Extract the [X, Y] coordinate from the center of the cell holding the provided text.  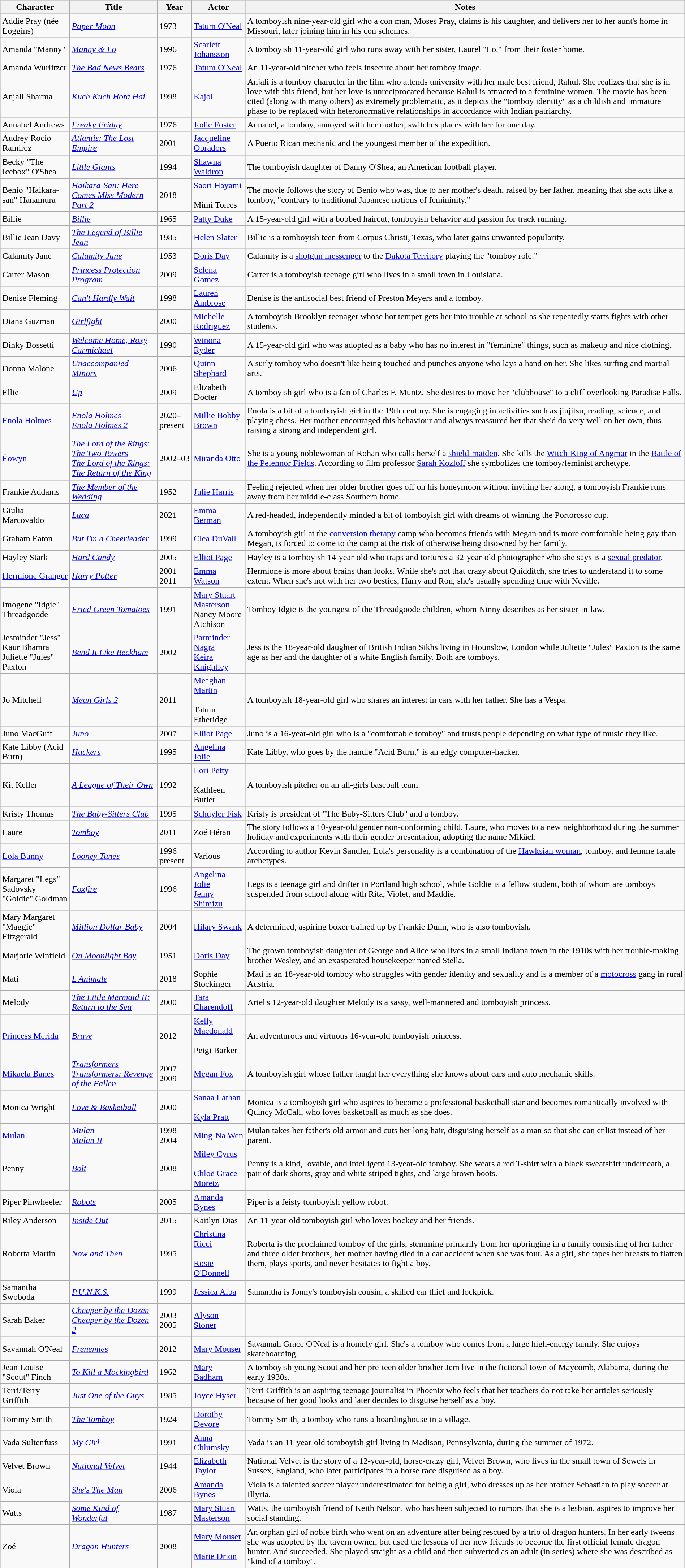
Elizabeth Taylor [219, 1466]
Selena Gomez [219, 274]
Zoé [35, 1546]
A tomboyish 18-year-old girl who shares an interest in cars with her father. She has a Vespa. [465, 700]
Freaky Friday [113, 125]
Miley CyrusChloë Grace Moretz [219, 1169]
Bolt [113, 1169]
Viola is a talented soccer player underestimated for being a girl, who dresses up as her brother Sebastian to play soccer at Illyria. [465, 1489]
Imogene "Idgie" Threadgoode [35, 609]
Girlfight [113, 321]
Billie Jean Davy [35, 237]
Billie is a tomboyish teen from Corpus Christi, Texas, who later gains unwanted popularity. [465, 237]
Christina RicciRosie O'Donnell [219, 1254]
Quinn Shephard [219, 368]
Lori PettyKathleen Butler [219, 785]
Piper is a feisty tomboyish yellow robot. [465, 1202]
1987 [174, 1513]
1944 [174, 1466]
Kelly MacdonaldPeigi Barker [219, 1036]
The Bad News Bears [113, 68]
Anna Chlumsky [219, 1442]
The tomboyish daughter of Danny O'Shea, an American football player. [465, 167]
1965 [174, 218]
Clea DuVall [219, 539]
Audrey Rocio Ramirez [35, 143]
Graham Eaton [35, 539]
1992 [174, 785]
Benio "Haikara-san" Hanamura [35, 195]
Monica Wright [35, 1107]
Love & Basketball [113, 1107]
Tommy Smith [35, 1419]
Kajol [219, 96]
Savannah Grace O'Neal is a homely girl. She's a tomboy who comes from a large high-energy family. She enjoys skateboarding. [465, 1348]
Tomboy [113, 832]
Viola [35, 1489]
Cheaper by the DozenCheaper by the Dozen 2 [113, 1320]
Harry Potter [113, 576]
Michelle Rodriguez [219, 321]
A 15-year-old girl who was adopted as a baby who has no interest in "feminine" things, such as makeup and nice clothing. [465, 345]
2001–2011 [174, 576]
P.U.N.K.S. [113, 1292]
Emma Watson [219, 576]
Mary Badham [219, 1372]
1952 [174, 492]
Inside Out [113, 1221]
Emma Berman [219, 515]
Princess Protection Program [113, 274]
Parminder NagraKeira Knightley [219, 652]
Hermione Granger [35, 576]
Juno is a 16-year-old girl who is a "comfortable tomboy" and trusts people depending on what type of music they like. [465, 733]
Unaccompanied Minors [113, 368]
1994 [174, 167]
Kuch Kuch Hota Hai [113, 96]
Sarah Baker [35, 1320]
A tomboyish Brooklyn teenager whose hot temper gets her into trouble at school as she repeatedly starts fights with other students. [465, 321]
Dragon Hunters [113, 1546]
MulanMulan II [113, 1135]
Hilary Swank [219, 927]
Kaitlyn Dias [219, 1221]
Enola Holmes [35, 420]
A determined, aspiring boxer trained up by Frankie Dunn, who is also tomboyish. [465, 927]
Jessica Alba [219, 1292]
2002 [174, 652]
Miranda Otto [219, 459]
Sanaa LathanKyla Pratt [219, 1107]
Piper Pinwheeler [35, 1202]
Kristy is president of "The Baby-Sitters Club" and a tomboy. [465, 814]
Meaghan MartinTatum Etheridge [219, 700]
Mary Stuart Masterson [219, 1513]
Jean Louise "Scout" Finch [35, 1372]
A 15-year-old girl with a bobbed haircut, tomboyish behavior and passion for track running. [465, 218]
20032005 [174, 1320]
Zoé Héran [219, 832]
Dorothy Devore [219, 1419]
Éowyn [35, 459]
Robots [113, 1202]
The Little Mermaid II: Return to the Sea [113, 1002]
Title [113, 7]
The Baby-Sitters Club [113, 814]
Mikaela Banes [35, 1074]
Addie Pray (née Loggins) [35, 26]
Annabel Andrews [35, 125]
Ming-Na Wen [219, 1135]
2020–present [174, 420]
Winona Ryder [219, 345]
Carter Mason [35, 274]
Ellie [35, 392]
Hayley is a tomboyish 14-year-old who traps and tortures a 32-year-old photographer who she says is a sexual predator. [465, 557]
Character [35, 7]
Vada is an 11-year-old tomboyish girl living in Madison, Pennsylvania, during the summer of 1972. [465, 1442]
Fried Green Tomatoes [113, 609]
Kate Libby, who goes by the handle "Acid Burn," is an edgy computer-hacker. [465, 752]
Alyson Stoner [219, 1320]
Becky "The Icebox" O'Shea [35, 167]
Looney Tunes [113, 856]
Frenemies [113, 1348]
Mary Margaret "Maggie" Fitzgerald [35, 927]
Princess Merida [35, 1036]
Margaret "Legs" Sadovsky"Goldie" Goldman [35, 889]
Mary Mouser [219, 1348]
Kate Libby (Acid Burn) [35, 752]
1990 [174, 345]
Jesminder "Jess" Kaur BhamraJuliette "Jules" Paxton [35, 652]
Watts, the tomboyish friend of Keith Nelson, who has been subjected to rumors that she is a lesbian, aspires to improve her social standing. [465, 1513]
Amanda Wurlitzer [35, 68]
Helen Slater [219, 237]
Frankie Addams [35, 492]
Juno MacGuff [35, 733]
A surly tomboy who doesn't like being touched and punches anyone who lays a hand on her. She likes surfing and martial arts. [465, 368]
Patty Duke [219, 218]
My Girl [113, 1442]
Ariel's 12-year-old daughter Melody is a sassy, well-mannered and tomboyish princess. [465, 1002]
1996–present [174, 856]
2004 [174, 927]
Brave [113, 1036]
Julie Harris [219, 492]
2007 [174, 733]
Mean Girls 2 [113, 700]
Mati [35, 979]
A red-headed, independently minded a bit of tomboyish girl with dreams of winning the Portorosso cup. [465, 515]
Jacqueline Obradors [219, 143]
Atlantis: The Lost Empire [113, 143]
Jo Mitchell [35, 700]
Denise is the antisocial best friend of Preston Meyers and a tomboy. [465, 298]
An adventurous and virtuous 16-year-old tomboyish princess. [465, 1036]
1973 [174, 26]
Samantha Swoboda [35, 1292]
1951 [174, 956]
Diana Guzman [35, 321]
Denise Fleming [35, 298]
National Velvet [113, 1466]
An 11-year-old tomboyish girl who loves hockey and her friends. [465, 1221]
Laure [35, 832]
A tomboyish girl who is a fan of Charles F. Muntz. She desires to move her "clubhouse" to a cliff overlooking Paradise Falls. [465, 392]
Elizabeth Docter [219, 392]
Megan Fox [219, 1074]
Watts [35, 1513]
Carter is a tomboyish teenage girl who lives in a small town in Louisiana. [465, 274]
Calamity is a shotgun messenger to the Dakota Territory playing the "tomboy role." [465, 256]
The Member of the Wedding [113, 492]
Haikara-San: Here Comes Miss Modern Part 2 [113, 195]
Year [174, 7]
1924 [174, 1419]
Hayley Stark [35, 557]
Joyce Hyser [219, 1395]
Shawna Waldron [219, 167]
Tara Charendoff [219, 1002]
To Kill a Mockingbird [113, 1372]
Roberta Martin [35, 1254]
Saori HayamiMimi Torres [219, 195]
Mary Stuart MastersonNancy Moore Atchison [219, 609]
Kit Keller [35, 785]
Riley Anderson [35, 1221]
The Tomboy [113, 1419]
Little Giants [113, 167]
Bend It Like Beckham [113, 652]
Scarlett Johansson [219, 49]
A tomboyish young Scout and her pre-teen older brother Jem live in the fictional town of Maycomb, Alabama, during the early 1930s. [465, 1372]
Jodie Foster [219, 125]
Lola Bunny [35, 856]
Can't Hardly Wait [113, 298]
Paper Moon [113, 26]
Juno [113, 733]
Millie Bobby Brown [219, 420]
1962 [174, 1372]
Dinky Bossetti [35, 345]
On Moonlight Bay [113, 956]
Hackers [113, 752]
Kristy Thomas [35, 814]
But I'm a Cheerleader [113, 539]
Velvet Brown [35, 1466]
Manny & Lo [113, 49]
A tomboyish girl whose father taught her everything she knows about cars and auto mechanic skills. [465, 1074]
Terri/Terry Griffith [35, 1395]
Mati is an 18-year-old tomboy who struggles with gender identity and sexuality and is a member of a motocross gang in rural Austria. [465, 979]
2021 [174, 515]
Penny [35, 1169]
Notes [465, 7]
Annabel, a tomboy, annoyed with her mother, switches places with her for one day. [465, 125]
Donna Malone [35, 368]
Luca [113, 515]
Some Kind of Wonderful [113, 1513]
Vada Sultenfuss [35, 1442]
Giulia Marcovaldo [35, 515]
Angelina JolieJenny Shimizu [219, 889]
Tomboy Idgie is the youngest of the Threadgoode children, whom Ninny describes as her sister-in-law. [465, 609]
The Lord of the Rings: The Two TowersThe Lord of the Rings: The Return of the King [113, 459]
Lauren Ambrose [219, 298]
Tommy Smith, a tomboy who runs a boardinghouse in a village. [465, 1419]
L'Animale [113, 979]
Up [113, 392]
Million Dollar Baby [113, 927]
1953 [174, 256]
Samantha is Jonny's tomboyish cousin, a skilled car thief and lockpick. [465, 1292]
According to author Kevin Sandler, Lola's personality is a combination of the Hawksian woman, tomboy, and femme fatale archetypes. [465, 856]
Melody [35, 1002]
Mulan [35, 1135]
Various [219, 856]
Amanda "Manny" [35, 49]
Sophie Stockinger [219, 979]
A Puerto Rican mechanic and the youngest member of the expedition. [465, 143]
Welcome Home, Roxy Carmichael [113, 345]
A League of Their Own [113, 785]
A tomboyish pitcher on an all-girls baseball team. [465, 785]
An 11-year-old pitcher who feels insecure about her tomboy image. [465, 68]
Actor [219, 7]
20072009 [174, 1074]
Just One of the Guys [113, 1395]
Foxfire [113, 889]
The Legend of Billie Jean [113, 237]
2015 [174, 1221]
2002–03 [174, 459]
Hard Candy [113, 557]
Angelina Jolie [219, 752]
Now and Then [113, 1254]
19982004 [174, 1135]
2001 [174, 143]
Mulan takes her father's old armor and cuts her long hair, disguising herself as a man so that she can enlist instead of her parent. [465, 1135]
Anjali Sharma [35, 96]
TransformersTransformers: Revenge of the Fallen [113, 1074]
Schuyler Fisk [219, 814]
Enola HolmesEnola Holmes 2 [113, 420]
Savannah O'Neal [35, 1348]
Marjorie Winfield [35, 956]
A tomboyish 11-year-old girl who runs away with her sister, Laurel "Lo," from their foster home. [465, 49]
She's The Man [113, 1489]
Mary MouserMarie Drion [219, 1546]
